Search for the cell housing the specified text and yield its (X, Y) center coordinate. 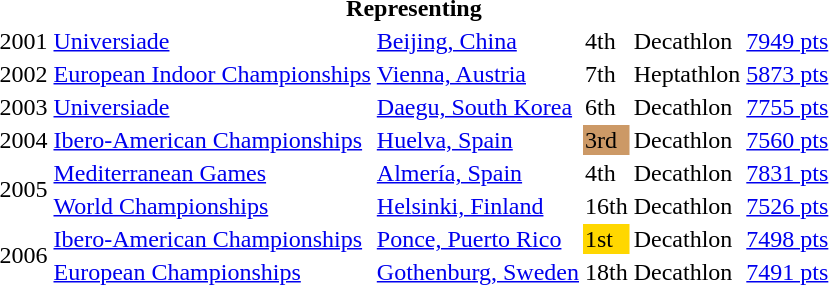
Mediterranean Games (212, 173)
World Championships (212, 206)
European Indoor Championships (212, 74)
Huelva, Spain (478, 140)
Almería, Spain (478, 173)
1st (606, 239)
Ponce, Puerto Rico (478, 239)
6th (606, 107)
Beijing, China (478, 41)
Helsinki, Finland (478, 206)
3rd (606, 140)
16th (606, 206)
Daegu, South Korea (478, 107)
7th (606, 74)
Heptathlon (687, 74)
Vienna, Austria (478, 74)
